Search for the cell housing the specified text and yield its (x, y) center coordinate. 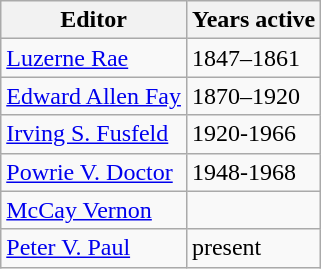
McCay Vernon (94, 210)
1847–1861 (253, 58)
Editor (94, 20)
1948-1968 (253, 172)
present (253, 248)
Years active (253, 20)
Peter V. Paul (94, 248)
Edward Allen Fay (94, 96)
1870–1920 (253, 96)
1920-1966 (253, 134)
Irving S. Fusfeld (94, 134)
Luzerne Rae (94, 58)
Powrie V. Doctor (94, 172)
